Locate the cell with the specified text and output its [x, y] center coordinate. 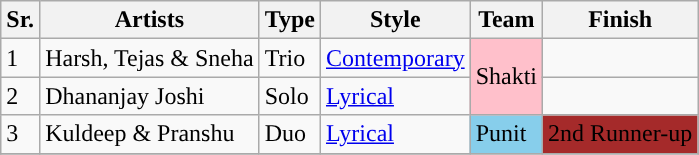
Finish [620, 20]
Duo [290, 134]
2 [20, 96]
Style [395, 20]
Trio [290, 58]
Punit [506, 134]
Contemporary [395, 58]
Dhananjay Joshi [150, 96]
Team [506, 20]
Artists [150, 20]
Sr. [20, 20]
3 [20, 134]
Harsh, Tejas & Sneha [150, 58]
Solo [290, 96]
Kuldeep & Pranshu [150, 134]
2nd Runner-up [620, 134]
Shakti [506, 77]
1 [20, 58]
Type [290, 20]
